Return the (X, Y) coordinate for the center point of the cell that contains the specified text.  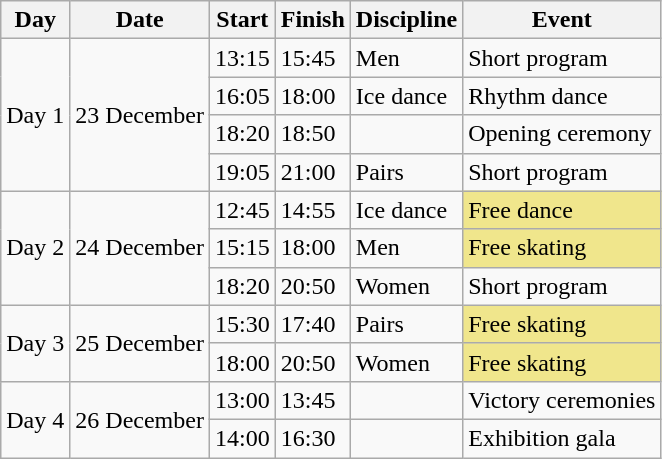
Day (36, 20)
23 December (140, 115)
15:45 (312, 58)
15:15 (242, 248)
Day 1 (36, 115)
Day 3 (36, 343)
13:00 (242, 400)
Finish (312, 20)
15:30 (242, 324)
Rhythm dance (562, 96)
12:45 (242, 210)
21:00 (312, 172)
24 December (140, 248)
Exhibition gala (562, 438)
16:30 (312, 438)
Day 2 (36, 248)
17:40 (312, 324)
Start (242, 20)
26 December (140, 419)
19:05 (242, 172)
13:15 (242, 58)
18:50 (312, 134)
Victory ceremonies (562, 400)
16:05 (242, 96)
Day 4 (36, 419)
14:55 (312, 210)
Opening ceremony (562, 134)
13:45 (312, 400)
Date (140, 20)
25 December (140, 343)
Free dance (562, 210)
14:00 (242, 438)
Discipline (406, 20)
Event (562, 20)
